Determine the (X, Y) coordinate at the center of the cell enclosing the given text.  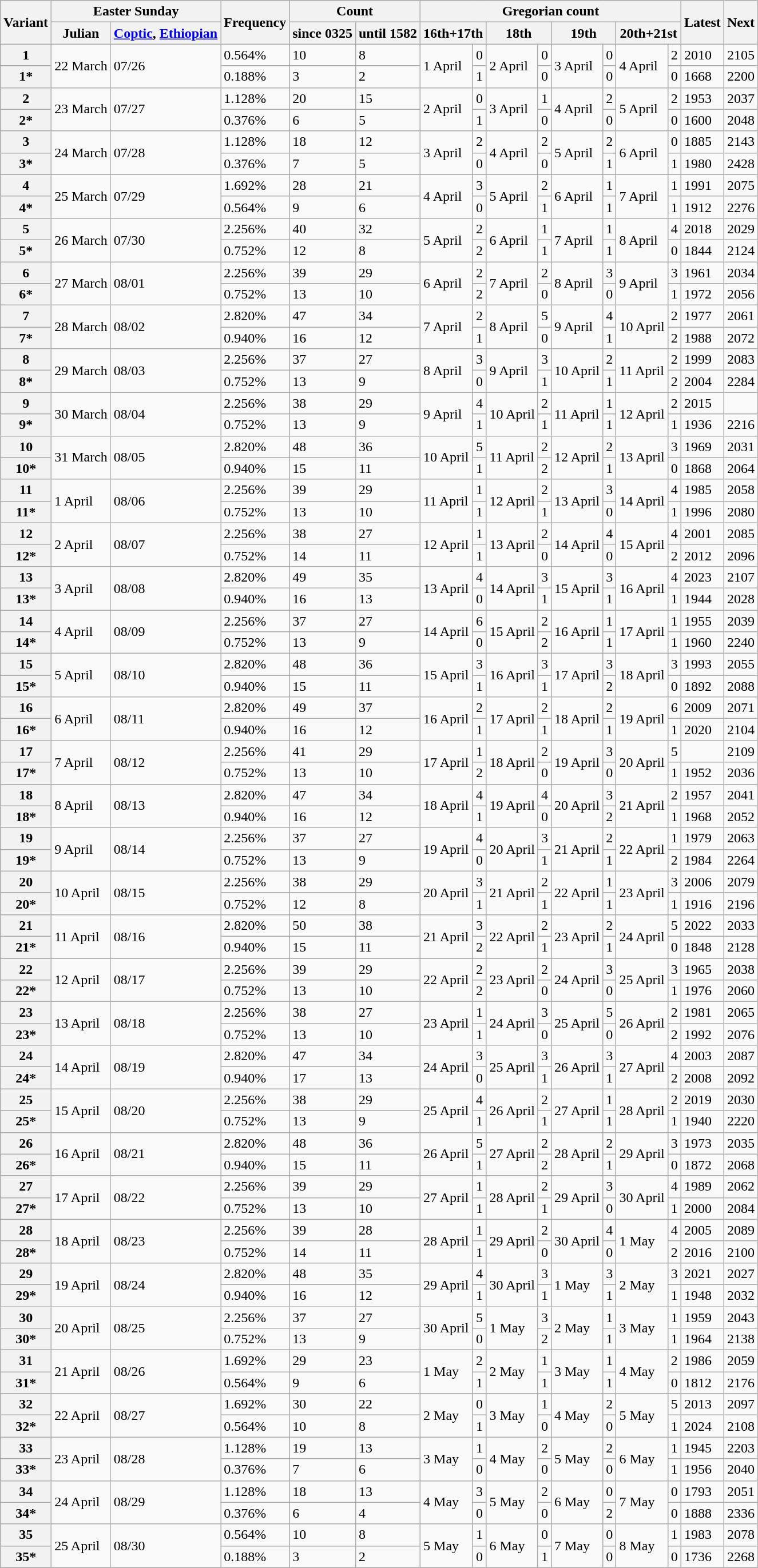
2013 (703, 1404)
2128 (740, 947)
Latest (703, 22)
9* (26, 425)
1969 (703, 447)
4* (26, 207)
1973 (703, 1143)
2143 (740, 142)
2019 (703, 1100)
1868 (703, 468)
1952 (703, 773)
2043 (740, 1317)
2428 (740, 164)
08/11 (165, 719)
19th (584, 33)
08/24 (165, 1284)
21* (26, 947)
Julian (81, 33)
2075 (740, 185)
28* (26, 1252)
since 0325 (323, 33)
2064 (740, 468)
Coptic, Ethiopian (165, 33)
2078 (740, 1535)
08/28 (165, 1459)
1916 (703, 904)
Gregorian count (551, 11)
2* (26, 120)
2085 (740, 534)
08/05 (165, 457)
1844 (703, 250)
1996 (703, 512)
2034 (740, 273)
1965 (703, 969)
1948 (703, 1295)
25 March (81, 196)
2018 (703, 229)
2336 (740, 1513)
13* (26, 599)
1986 (703, 1361)
17* (26, 773)
2032 (740, 1295)
1812 (703, 1383)
Count (355, 11)
33 (26, 1448)
5* (26, 250)
1736 (703, 1557)
2268 (740, 1557)
2100 (740, 1252)
1999 (703, 360)
2096 (740, 555)
31 (26, 1361)
2065 (740, 1013)
19* (26, 860)
26 (26, 1143)
2200 (740, 77)
40 (323, 229)
2012 (703, 555)
2024 (703, 1426)
2203 (740, 1448)
2022 (703, 925)
12* (26, 555)
07/27 (165, 109)
08/13 (165, 806)
1940 (703, 1121)
1912 (703, 207)
07/30 (165, 240)
2005 (703, 1230)
2036 (740, 773)
30* (26, 1339)
2037 (740, 98)
2240 (740, 643)
1983 (703, 1535)
2105 (740, 55)
08/26 (165, 1372)
08/25 (165, 1328)
30 March (81, 414)
08/09 (165, 631)
2079 (740, 882)
2029 (740, 229)
08/27 (165, 1415)
1964 (703, 1339)
1989 (703, 1187)
22* (26, 991)
16* (26, 730)
2063 (740, 838)
25* (26, 1121)
27* (26, 1208)
08/08 (165, 588)
2008 (703, 1078)
2216 (740, 425)
2083 (740, 360)
1936 (703, 425)
2059 (740, 1361)
07/26 (165, 66)
2276 (740, 207)
1793 (703, 1491)
2003 (703, 1056)
07/29 (165, 196)
2035 (740, 1143)
18th (518, 33)
2051 (740, 1491)
1956 (703, 1470)
10* (26, 468)
1668 (703, 77)
2124 (740, 250)
50 (323, 925)
08/17 (165, 980)
3* (26, 164)
1959 (703, 1317)
1888 (703, 1513)
2039 (740, 620)
2040 (740, 1470)
2027 (740, 1273)
2055 (740, 664)
2084 (740, 1208)
28 March (81, 327)
1885 (703, 142)
2031 (740, 447)
2104 (740, 730)
2000 (703, 1208)
2071 (740, 708)
26 March (81, 240)
7* (26, 338)
1600 (703, 120)
1953 (703, 98)
34* (26, 1513)
1981 (703, 1013)
1961 (703, 273)
2109 (740, 751)
08/01 (165, 284)
1968 (703, 817)
2058 (740, 490)
08/14 (165, 849)
1992 (703, 1034)
20th+21st (649, 33)
2072 (740, 338)
Variant (26, 22)
2060 (740, 991)
08/03 (165, 371)
26* (26, 1165)
2087 (740, 1056)
08/29 (165, 1502)
2062 (740, 1187)
2028 (740, 599)
08/07 (165, 544)
08/20 (165, 1111)
2220 (740, 1121)
1960 (703, 643)
1991 (703, 185)
2056 (740, 295)
2196 (740, 904)
08/22 (165, 1197)
Frequency (255, 22)
2092 (740, 1078)
08/10 (165, 675)
2264 (740, 860)
23* (26, 1034)
08/23 (165, 1241)
1944 (703, 599)
2020 (703, 730)
1945 (703, 1448)
31 March (81, 457)
2041 (740, 795)
15* (26, 686)
08/06 (165, 501)
2089 (740, 1230)
2068 (740, 1165)
32* (26, 1426)
25 (26, 1100)
27 March (81, 284)
2284 (740, 381)
1972 (703, 295)
2016 (703, 1252)
08/12 (165, 762)
8 May (642, 1546)
29 March (81, 371)
1993 (703, 664)
2015 (703, 403)
6* (26, 295)
08/18 (165, 1024)
Easter Sunday (136, 11)
08/04 (165, 414)
08/19 (165, 1067)
41 (323, 751)
2009 (703, 708)
2023 (703, 577)
07/28 (165, 153)
18* (26, 817)
29* (26, 1295)
1985 (703, 490)
2052 (740, 817)
2097 (740, 1404)
1977 (703, 316)
33* (26, 1470)
2004 (703, 381)
8* (26, 381)
2038 (740, 969)
08/30 (165, 1546)
11* (26, 512)
16th+17th (453, 33)
23 March (81, 109)
1979 (703, 838)
2001 (703, 534)
2176 (740, 1383)
2088 (740, 686)
31* (26, 1383)
2080 (740, 512)
08/15 (165, 893)
08/21 (165, 1154)
24 March (81, 153)
20* (26, 904)
2033 (740, 925)
1988 (703, 338)
1980 (703, 164)
14* (26, 643)
2138 (740, 1339)
1892 (703, 686)
2048 (740, 120)
until 1582 (388, 33)
24 (26, 1056)
2010 (703, 55)
08/16 (165, 936)
2030 (740, 1100)
2061 (740, 316)
1* (26, 77)
1872 (703, 1165)
24* (26, 1078)
2006 (703, 882)
1848 (703, 947)
22 March (81, 66)
2021 (703, 1273)
Next (740, 22)
2108 (740, 1426)
1957 (703, 795)
1976 (703, 991)
08/02 (165, 327)
35* (26, 1557)
1984 (703, 860)
2076 (740, 1034)
2107 (740, 577)
1955 (703, 620)
